Scan for the cell matching the given text and deliver its (X, Y) coordinate at center. 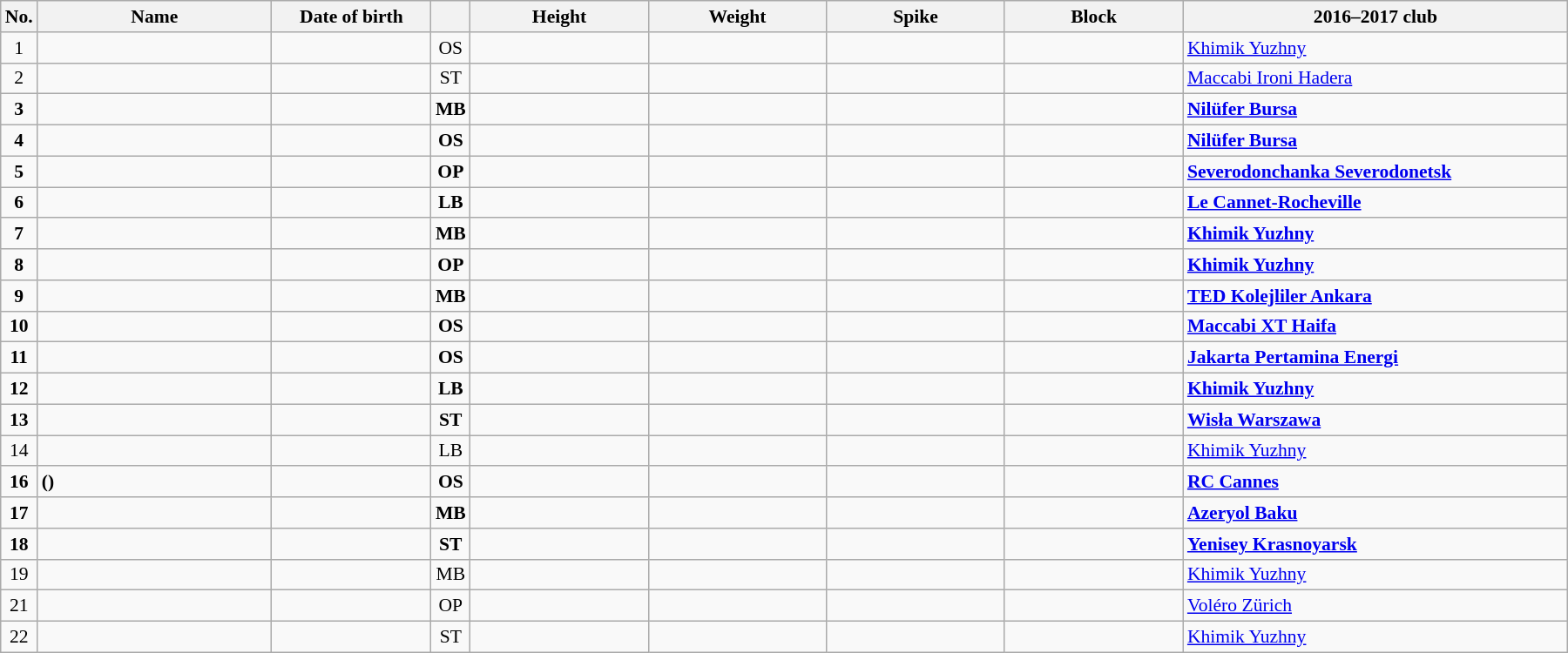
3 (19, 110)
TED Kolejliler Ankara (1375, 296)
No. (19, 17)
11 (19, 358)
2 (19, 78)
Block (1094, 17)
Maccabi Ironi Hadera (1375, 78)
Severodonchanka Severodonetsk (1375, 172)
Date of birth (352, 17)
() (155, 482)
22 (19, 637)
Height (559, 17)
2016–2017 club (1375, 17)
6 (19, 203)
Azeryol Baku (1375, 513)
12 (19, 389)
1 (19, 48)
Maccabi XT Haifa (1375, 326)
14 (19, 451)
Voléro Zürich (1375, 606)
8 (19, 265)
9 (19, 296)
13 (19, 420)
Wisła Warszawa (1375, 420)
Jakarta Pertamina Energi (1375, 358)
5 (19, 172)
17 (19, 513)
21 (19, 606)
10 (19, 326)
Spike (916, 17)
18 (19, 544)
Yenisey Krasnoyarsk (1375, 544)
Le Cannet-Rocheville (1375, 203)
Name (155, 17)
19 (19, 575)
Weight (737, 17)
RC Cannes (1375, 482)
16 (19, 482)
4 (19, 141)
7 (19, 234)
